Extract the [x, y] coordinate from the center of the cell holding the provided text.  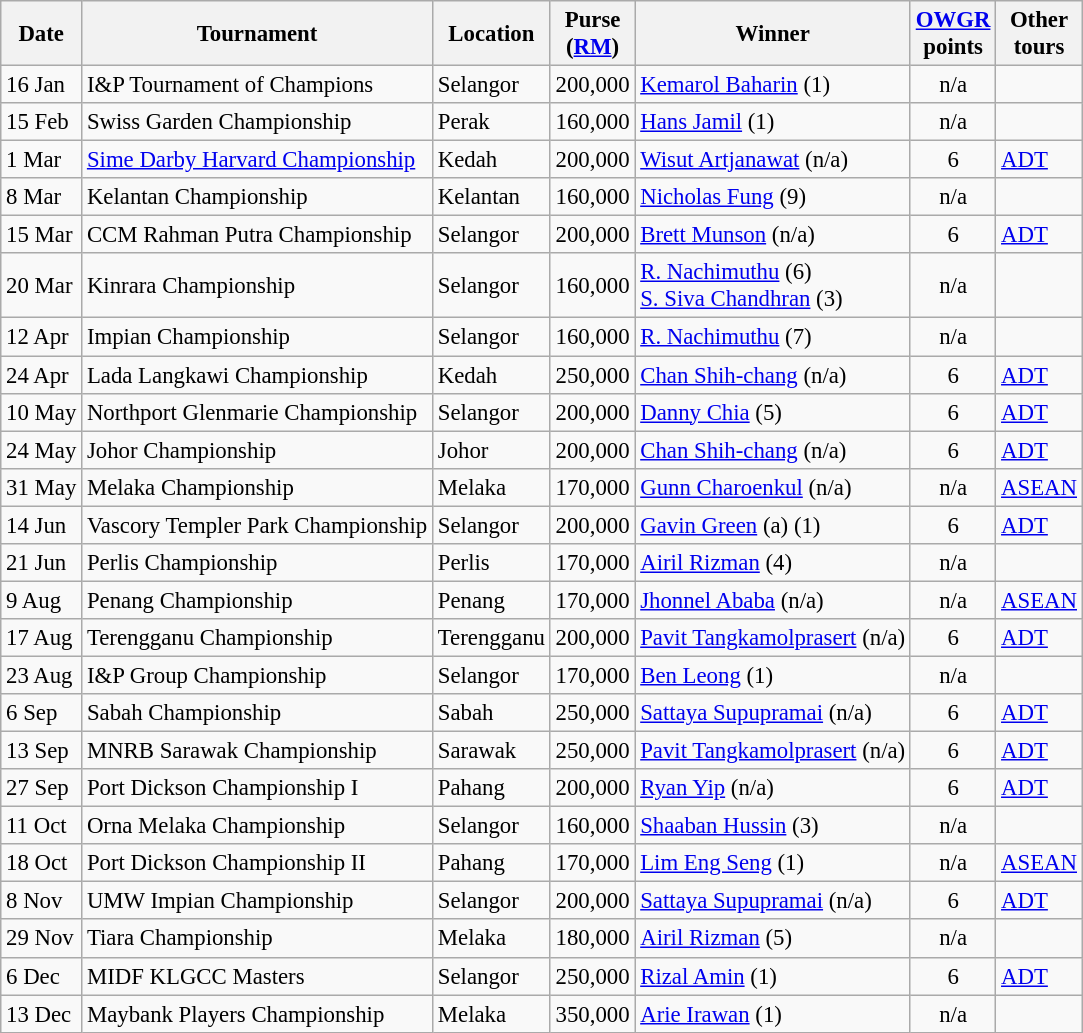
Arie Irawan (1) [773, 1014]
15 Feb [42, 122]
15 Mar [42, 235]
Johor [491, 450]
1 Mar [42, 160]
14 Jun [42, 525]
10 May [42, 412]
350,000 [592, 1014]
Impian Championship [258, 337]
Tournament [258, 34]
20 Mar [42, 286]
Hans Jamil (1) [773, 122]
Lim Eng Seng (1) [773, 863]
Gunn Charoenkul (n/a) [773, 487]
24 Apr [42, 375]
29 Nov [42, 939]
13 Sep [42, 751]
Gavin Green (a) (1) [773, 525]
Date [42, 34]
Terengganu [491, 638]
24 May [42, 450]
6 Dec [42, 976]
Wisut Artjanawat (n/a) [773, 160]
Danny Chia (5) [773, 412]
Melaka Championship [258, 487]
8 Mar [42, 197]
Kemarol Baharin (1) [773, 85]
Orna Melaka Championship [258, 826]
Northport Glenmarie Championship [258, 412]
Kelantan Championship [258, 197]
11 Oct [42, 826]
8 Nov [42, 901]
9 Aug [42, 600]
MNRB Sarawak Championship [258, 751]
Ben Leong (1) [773, 675]
23 Aug [42, 675]
Sabah Championship [258, 713]
17 Aug [42, 638]
Vascory Templer Park Championship [258, 525]
Sarawak [491, 751]
180,000 [592, 939]
Kinrara Championship [258, 286]
Port Dickson Championship I [258, 788]
27 Sep [42, 788]
I&P Tournament of Champions [258, 85]
6 Sep [42, 713]
Lada Langkawi Championship [258, 375]
Brett Munson (n/a) [773, 235]
Sabah [491, 713]
Sime Darby Harvard Championship [258, 160]
Location [491, 34]
Perak [491, 122]
Jhonnel Ababa (n/a) [773, 600]
Rizal Amin (1) [773, 976]
Purse(RM) [592, 34]
18 Oct [42, 863]
Penang Championship [258, 600]
R. Nachimuthu (6) S. Siva Chandhran (3) [773, 286]
Johor Championship [258, 450]
Maybank Players Championship [258, 1014]
OWGRpoints [952, 34]
Swiss Garden Championship [258, 122]
Port Dickson Championship II [258, 863]
MIDF KLGCC Masters [258, 976]
Nicholas Fung (9) [773, 197]
16 Jan [42, 85]
CCM Rahman Putra Championship [258, 235]
Perlis Championship [258, 563]
Othertours [1040, 34]
UMW Impian Championship [258, 901]
Ryan Yip (n/a) [773, 788]
Terengganu Championship [258, 638]
31 May [42, 487]
Perlis [491, 563]
13 Dec [42, 1014]
Kelantan [491, 197]
Airil Rizman (5) [773, 939]
21 Jun [42, 563]
Shaaban Hussin (3) [773, 826]
Winner [773, 34]
I&P Group Championship [258, 675]
Penang [491, 600]
R. Nachimuthu (7) [773, 337]
Tiara Championship [258, 939]
12 Apr [42, 337]
Airil Rizman (4) [773, 563]
